Pinpoint the cell where the given text exists, returning its (x, y) midpoint coordinate. 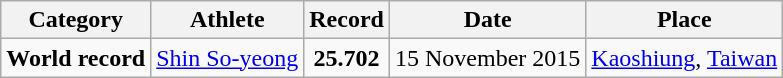
Record (347, 20)
Date (487, 20)
Place (684, 20)
25.702 (347, 58)
World record (76, 58)
Shin So-yeong (228, 58)
15 November 2015 (487, 58)
Athlete (228, 20)
Category (76, 20)
Kaoshiung, Taiwan (684, 58)
